Provide the (x, y) coordinate of the cell's center where the given text is located.  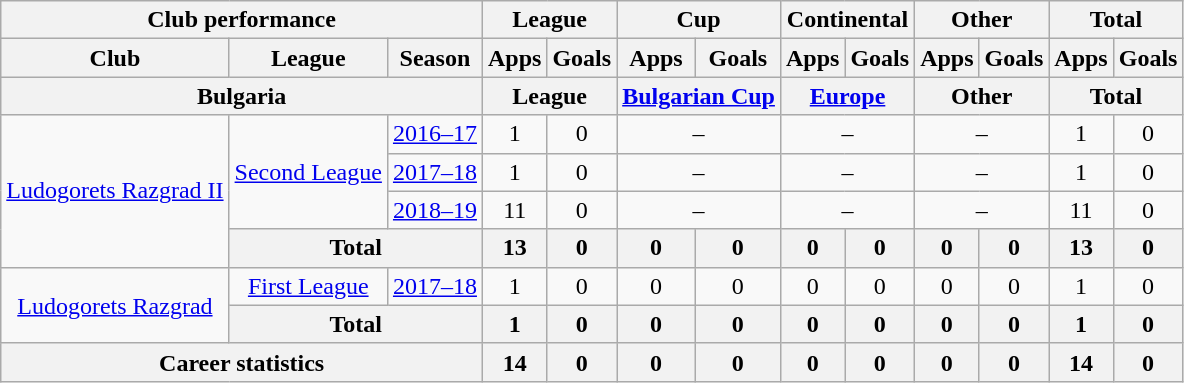
Second League (308, 172)
Season (434, 58)
Career statistics (242, 362)
Europe (847, 96)
Club (115, 58)
Ludogorets Razgrad II (115, 191)
Cup (699, 20)
2016–17 (434, 134)
Continental (847, 20)
2018–19 (434, 210)
Bulgarian Cup (699, 96)
Club performance (242, 20)
Ludogorets Razgrad (115, 305)
Bulgaria (242, 96)
First League (308, 286)
